Identify which cell holds the provided text, then report its [x, y] central coordinate. 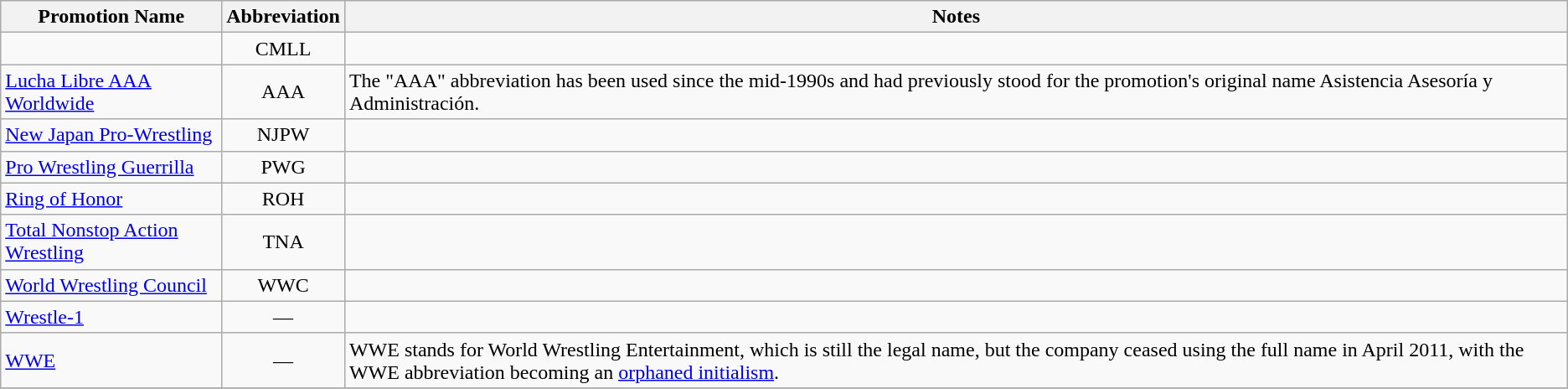
PWG [283, 167]
Pro Wrestling Guerrilla [111, 167]
Notes [956, 17]
Abbreviation [283, 17]
Ring of Honor [111, 199]
Lucha Libre AAA Worldwide [111, 92]
AAA [283, 92]
Total Nonstop Action Wrestling [111, 241]
World Wrestling Council [111, 285]
TNA [283, 241]
CMLL [283, 49]
WWC [283, 285]
Wrestle-1 [111, 317]
New Japan Pro-Wrestling [111, 135]
ROH [283, 199]
WWE [111, 360]
NJPW [283, 135]
Promotion Name [111, 17]
